Determine the [X, Y] coordinate at the center of the cell enclosing the given text.  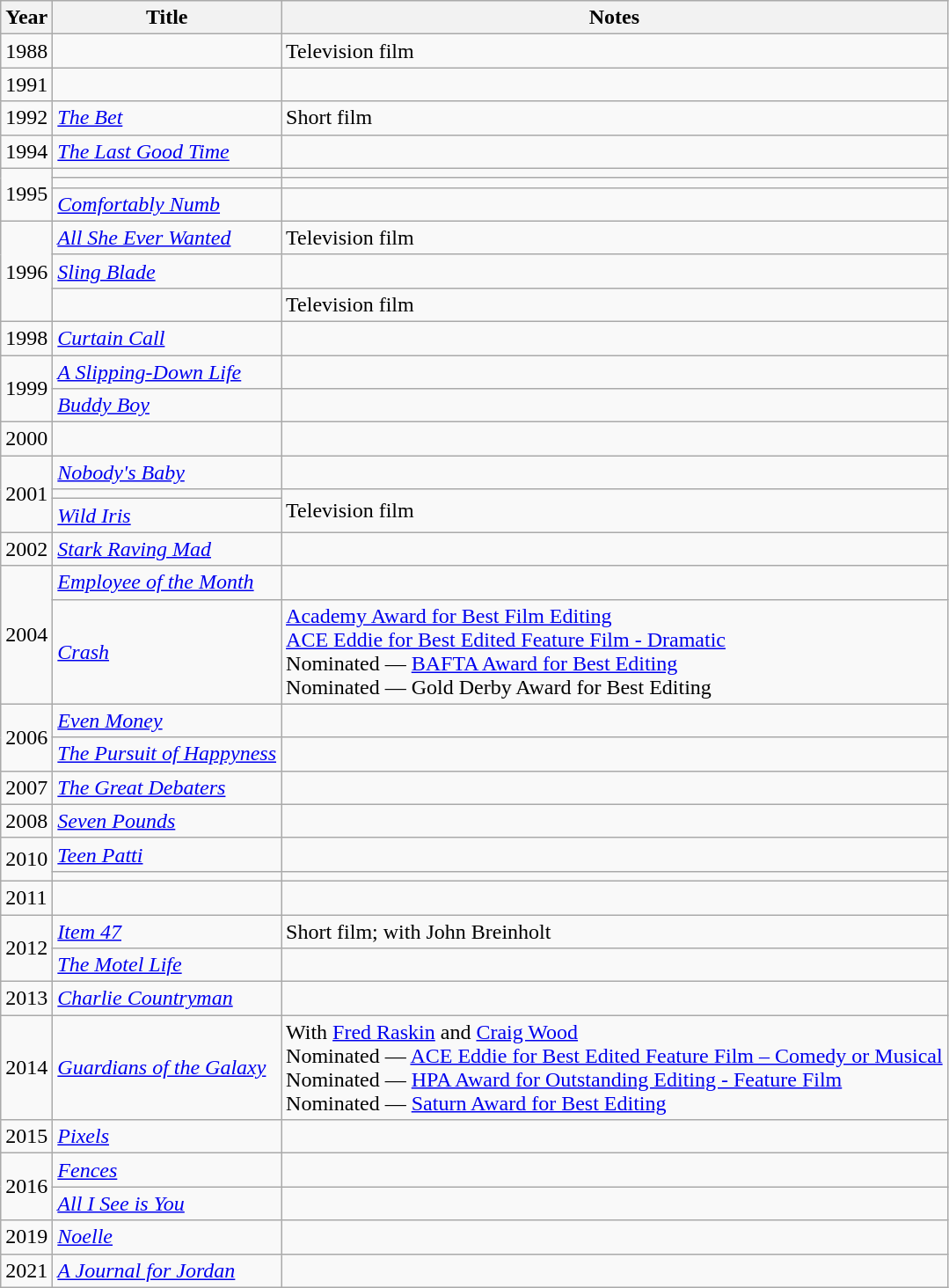
Stark Raving Mad [167, 549]
2019 [26, 1237]
Fences [167, 1170]
2000 [26, 439]
1999 [26, 389]
Crash [167, 651]
The Last Good Time [167, 151]
Sling Blade [167, 271]
2006 [26, 737]
Guardians of the Galaxy [167, 1068]
Item 47 [167, 932]
The Bet [167, 118]
Charlie Countryman [167, 999]
1991 [26, 84]
Title [167, 18]
The Pursuit of Happyness [167, 754]
2014 [26, 1068]
All She Ever Wanted [167, 238]
A Journal for Jordan [167, 1270]
Even Money [167, 721]
2021 [26, 1270]
Short film; with John Breinholt [615, 932]
The Motel Life [167, 965]
Teen Patti [167, 854]
Year [26, 18]
A Slipping-Down Life [167, 372]
Pixels [167, 1137]
Employee of the Month [167, 582]
Noelle [167, 1237]
2015 [26, 1137]
1994 [26, 151]
Short film [615, 118]
1992 [26, 118]
2016 [26, 1187]
2008 [26, 821]
Buddy Boy [167, 406]
1996 [26, 271]
Nobody's Baby [167, 472]
2013 [26, 999]
2007 [26, 787]
All I See is You [167, 1204]
1995 [26, 194]
2011 [26, 897]
The Great Debaters [167, 787]
Seven Pounds [167, 821]
Comfortably Numb [167, 204]
2002 [26, 549]
2012 [26, 948]
Curtain Call [167, 338]
1998 [26, 338]
Wild Iris [167, 516]
Notes [615, 18]
1988 [26, 51]
2010 [26, 859]
2004 [26, 635]
2001 [26, 494]
